For the text-containing cell, return its midpoint in (X, Y) coordinate format. 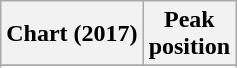
Chart (2017) (72, 34)
Peakposition (189, 34)
